Search for the cell housing the specified text and yield its (x, y) center coordinate. 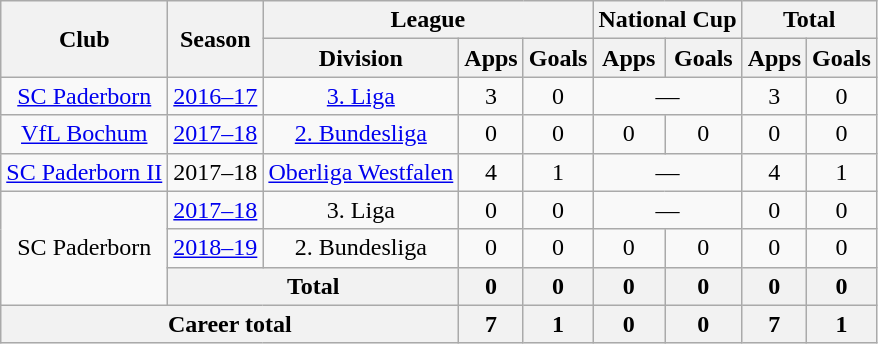
2018–19 (216, 248)
Division (361, 58)
Season (216, 39)
National Cup (668, 20)
2016–17 (216, 96)
Career total (230, 324)
Club (84, 39)
Oberliga Westfalen (361, 172)
VfL Bochum (84, 134)
SC Paderborn II (84, 172)
League (428, 20)
